Identify which cell holds the provided text, then report its (X, Y) central coordinate. 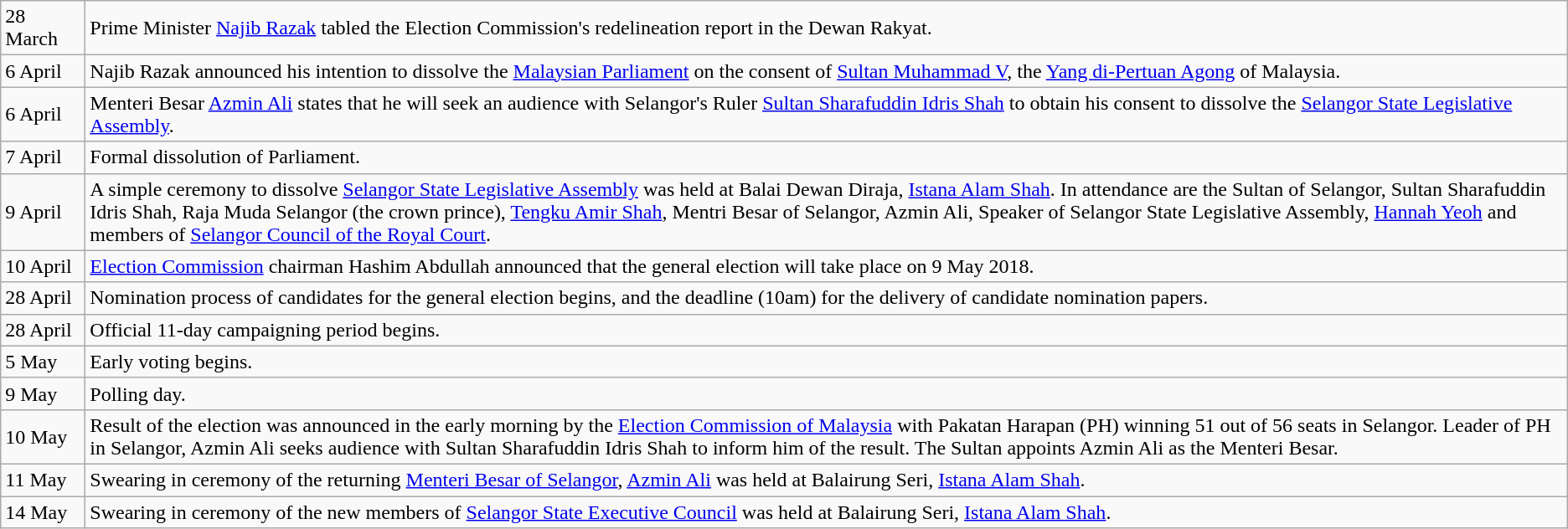
Prime Minister Najib Razak tabled the Election Commission's redelineation report in the Dewan Rakyat. (826, 28)
Early voting begins. (826, 362)
Polling day. (826, 393)
10 May (44, 437)
Najib Razak announced his intention to dissolve the Malaysian Parliament on the consent of Sultan Muhammad V, the Yang di-Pertuan Agong of Malaysia. (826, 71)
28 March (44, 28)
9 May (44, 393)
11 May (44, 480)
Official 11-day campaigning period begins. (826, 330)
Election Commission chairman Hashim Abdullah announced that the general election will take place on 9 May 2018. (826, 266)
Swearing in ceremony of the returning Menteri Besar of Selangor, Azmin Ali was held at Balairung Seri, Istana Alam Shah. (826, 480)
Nomination process of candidates for the general election begins, and the deadline (10am) for the delivery of candidate nomination papers. (826, 298)
5 May (44, 362)
14 May (44, 511)
10 April (44, 266)
Formal dissolution of Parliament. (826, 157)
7 April (44, 157)
Swearing in ceremony of the new members of Selangor State Executive Council was held at Balairung Seri, Istana Alam Shah. (826, 511)
9 April (44, 212)
